Return the [x, y] coordinate for the center point of the cell that contains the specified text.  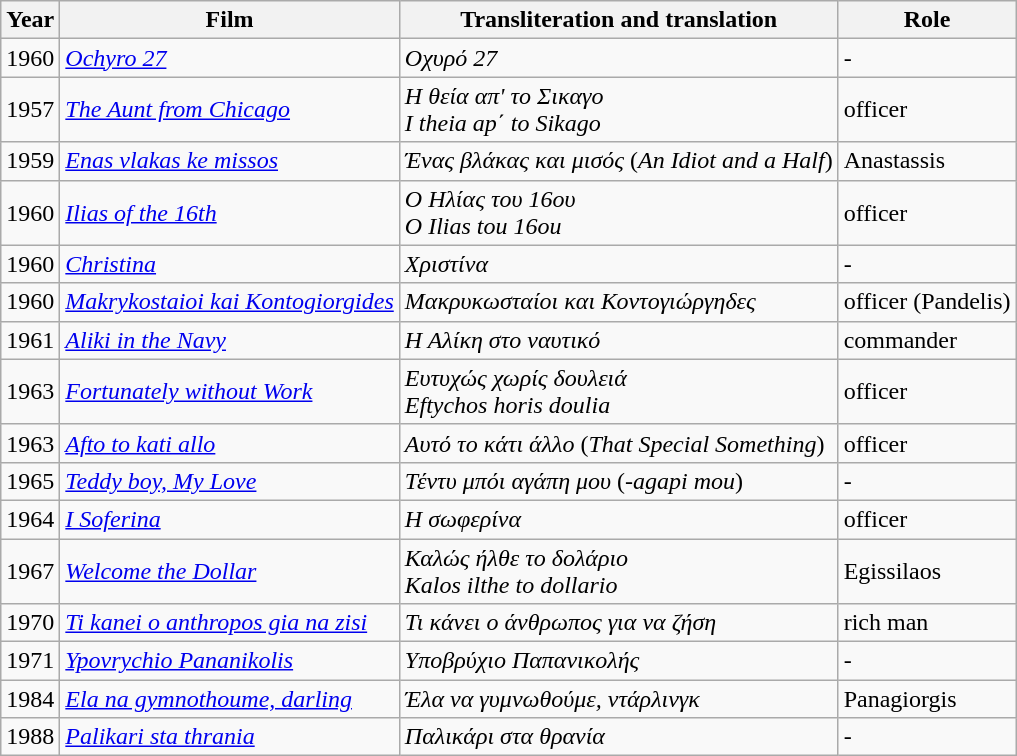
Makrykostaioi kai Kontogiorgides [230, 302]
1961 [30, 340]
Panagiorgis [927, 699]
Year [30, 20]
Χριστίνα [618, 264]
Fortunately without Work [230, 392]
Η θεία απ' το ΣικαγοI theia ap΄ to Sikago [618, 110]
commander [927, 340]
Καλώς ήλθε το δολάριοKalos ilthe to dollario [618, 570]
Οχυρό 27 [618, 58]
Teddy boy, My Love [230, 481]
Role [927, 20]
rich man [927, 623]
Transliteration and translation [618, 20]
Έλα να γυμνωθούμε, ντάρλινγκ [618, 699]
Afto to kati allo [230, 443]
1971 [30, 661]
Παλικάρι στα θρανία [618, 737]
1970 [30, 623]
Ela na gymnothoume, darling [230, 699]
1965 [30, 481]
Ypovrychio Pananikolis [230, 661]
Η Αλίκη στο ναυτικό [618, 340]
1967 [30, 570]
Christina [230, 264]
Ένας βλάκας και μισός (An Idiot and a Half) [618, 161]
1984 [30, 699]
Ti kanei o anthropos gia na zisi [230, 623]
Egissilaos [927, 570]
Τέντυ μπόι αγάπη μου (-agapi mou) [618, 481]
Ilias of the 16th [230, 212]
Μακρυκωσταίοι και Κοντογιώργηδες [618, 302]
1988 [30, 737]
The Aunt from Chicago [230, 110]
Ο Ηλίας του 16ουO Ilias tou 16ou [618, 212]
officer (Pandelis) [927, 302]
Welcome the Dollar [230, 570]
1957 [30, 110]
Enas vlakas ke missos [230, 161]
Palikari sta thrania [230, 737]
Film [230, 20]
Η σωφερίνα [618, 519]
Τι κάνει ο άνθρωπος για να ζήση [618, 623]
Υποβρύχιο Παπανικολής [618, 661]
Anastassis [927, 161]
Αυτό το κάτι άλλο (That Special Something) [618, 443]
Aliki in the Navy [230, 340]
I Soferina [230, 519]
Ευτυχώς χωρίς δουλειάEftychos horis doulia [618, 392]
Ochyro 27 [230, 58]
1964 [30, 519]
1959 [30, 161]
